Identify which cell holds the provided text, then report its [X, Y] central coordinate. 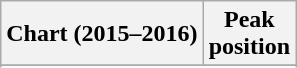
Chart (2015–2016) [102, 34]
Peakposition [249, 34]
